Determine the [X, Y] coordinate at the center of the cell enclosing the given text.  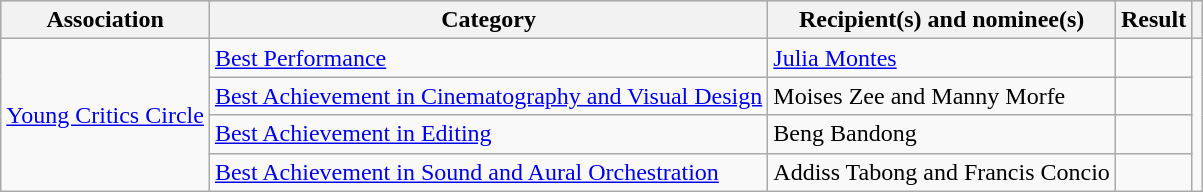
Addiss Tabong and Francis Concio [942, 172]
Best Performance [488, 58]
Best Achievement in Editing [488, 134]
Moises Zee and Manny Morfe [942, 96]
Best Achievement in Cinematography and Visual Design [488, 96]
Best Achievement in Sound and Aural Orchestration [488, 172]
Julia Montes [942, 58]
Beng Bandong [942, 134]
Association [106, 20]
Result [1153, 20]
Category [488, 20]
Recipient(s) and nominee(s) [942, 20]
Young Critics Circle [106, 115]
